Return the (X, Y) coordinate for the center point of the cell that contains the specified text.  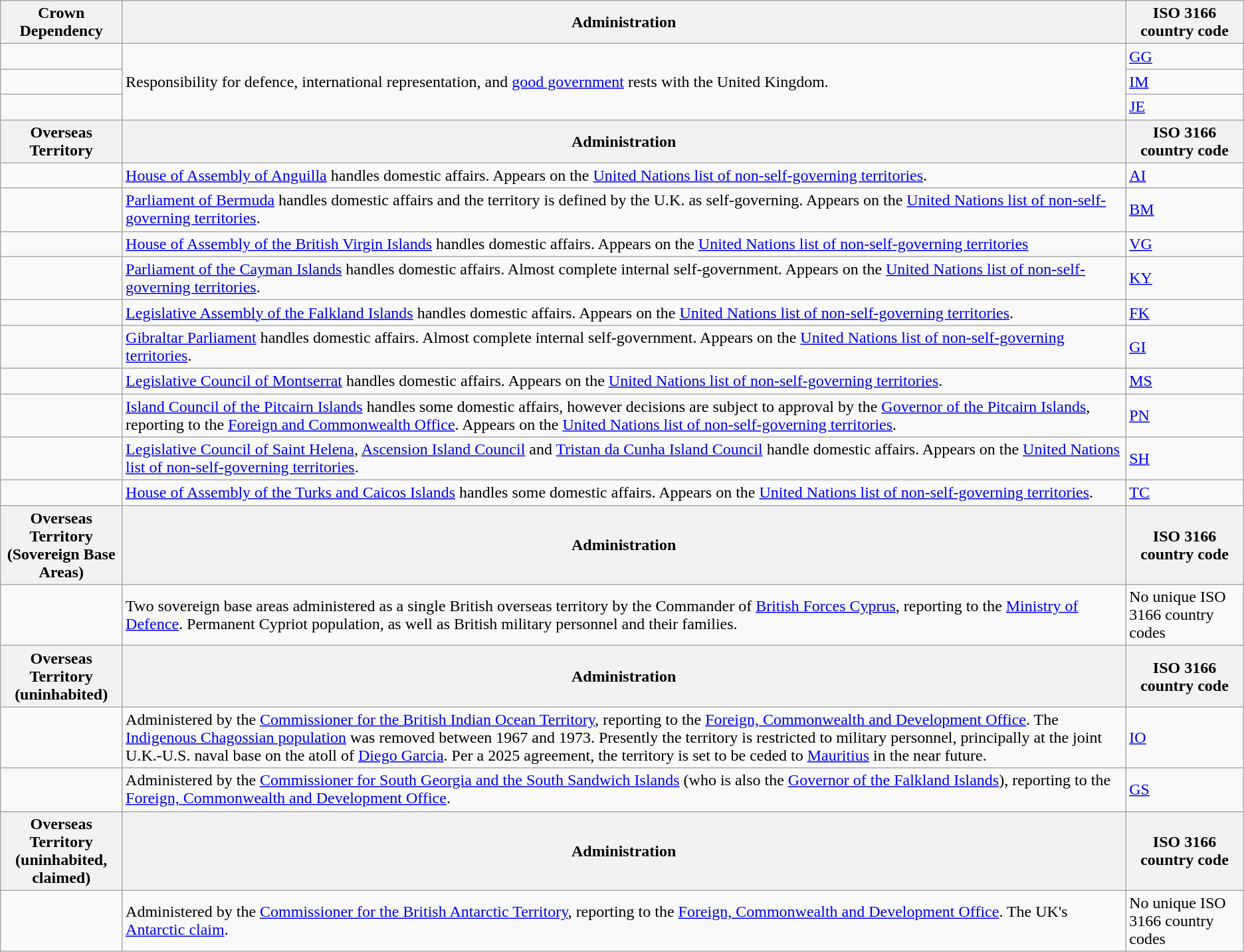
TC (1185, 493)
JE (1185, 107)
KY (1185, 278)
GG (1185, 56)
AI (1185, 175)
Overseas Territory(uninhabited) (61, 676)
GI (1185, 347)
House of Assembly of Anguilla handles domestic affairs. Appears on the United Nations list of non-self-governing territories. (624, 175)
IM (1185, 82)
Overseas Territory (61, 141)
Legislative Council of Montserrat handles domestic affairs. Appears on the United Nations list of non-self-governing territories. (624, 381)
Legislative Assembly of the Falkland Islands handles domestic affairs. Appears on the United Nations list of non-self-governing territories. (624, 312)
Crown Dependency (61, 23)
SH (1185, 458)
GS (1185, 789)
Responsibility for defence, international representation, and good government rests with the United Kingdom. (624, 82)
House of Assembly of the British Virgin Islands handles domestic affairs. Appears on the United Nations list of non-self-governing territories (624, 244)
Overseas Territory(Sovereign Base Areas) (61, 545)
MS (1185, 381)
FK (1185, 312)
IO (1185, 737)
Overseas Territory(uninhabited, claimed) (61, 850)
BM (1185, 210)
PN (1185, 415)
VG (1185, 244)
